Output the (x, y) coordinate of the center of the cell containing the given text.  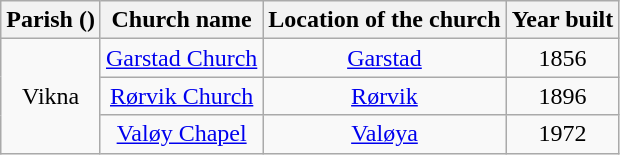
Parish () (51, 20)
Valøya (384, 134)
1972 (562, 134)
Garstad (384, 58)
Garstad Church (181, 58)
Rørvik Church (181, 96)
1896 (562, 96)
Rørvik (384, 96)
Church name (181, 20)
Vikna (51, 96)
Year built (562, 20)
Valøy Chapel (181, 134)
1856 (562, 58)
Location of the church (384, 20)
